Output the [x, y] coordinate of the center of the cell containing the given text.  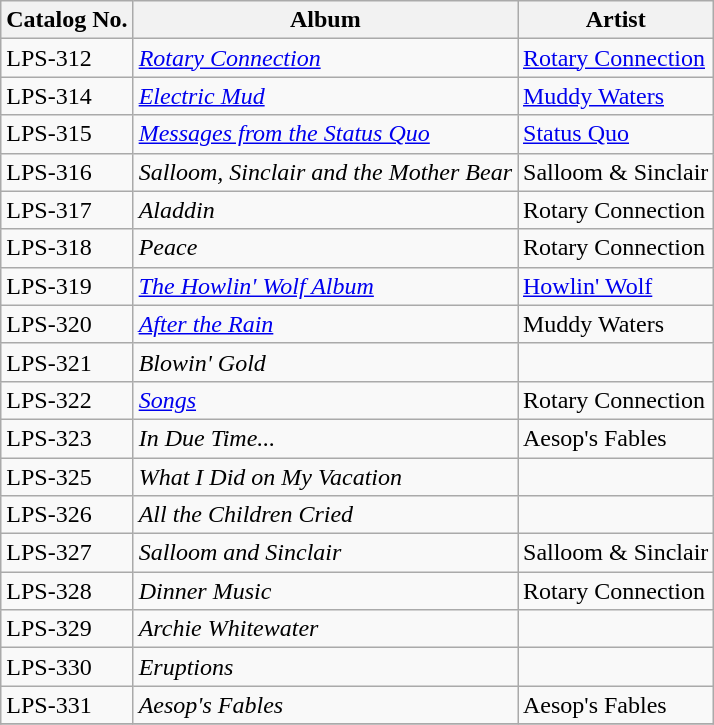
Eruptions [325, 667]
Salloom, Sinclair and the Mother Bear [325, 172]
LPS-322 [67, 400]
LPS-319 [67, 286]
LPS-328 [67, 591]
All the Children Cried [325, 515]
What I Did on My Vacation [325, 477]
After the Rain [325, 324]
LPS-329 [67, 629]
The Howlin' Wolf Album [325, 286]
LPS-327 [67, 553]
LPS-318 [67, 248]
Blowin' Gold [325, 362]
Catalog No. [67, 20]
Dinner Music [325, 591]
LPS-312 [67, 58]
LPS-331 [67, 705]
LPS-330 [67, 667]
In Due Time... [325, 438]
Songs [325, 400]
Messages from the Status Quo [325, 134]
Album [325, 20]
Howlin' Wolf [616, 286]
LPS-320 [67, 324]
Artist [616, 20]
Electric Mud [325, 96]
Archie Whitewater [325, 629]
LPS-321 [67, 362]
Status Quo [616, 134]
LPS-314 [67, 96]
LPS-326 [67, 515]
LPS-315 [67, 134]
LPS-316 [67, 172]
LPS-325 [67, 477]
Salloom and Sinclair [325, 553]
Aladdin [325, 210]
LPS-323 [67, 438]
Peace [325, 248]
LPS-317 [67, 210]
